Extract the [X, Y] coordinate from the center of the cell holding the provided text.  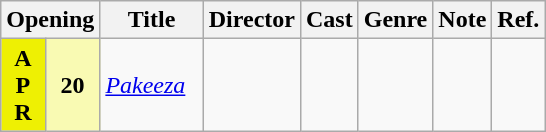
Ref. [518, 20]
Genre [396, 20]
Director [252, 20]
APR [23, 85]
Title [152, 20]
20 [72, 85]
Pakeeza [152, 85]
Note [462, 20]
Cast [329, 20]
Opening [50, 20]
